For the text-containing cell, return its midpoint in (x, y) coordinate format. 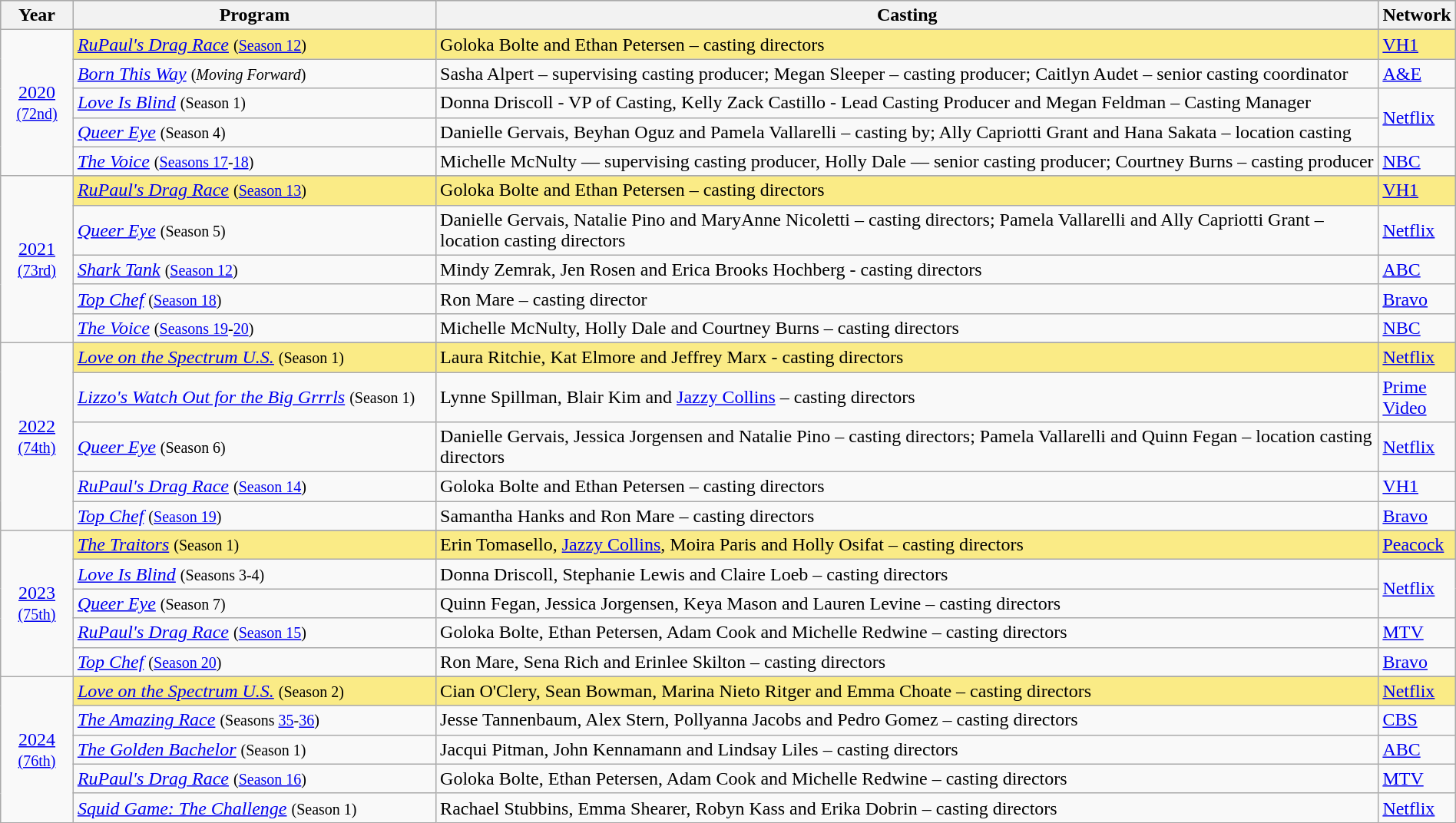
Rachael Stubbins, Emma Shearer, Robyn Kass and Erika Dobrin – casting directors (908, 808)
Top Chef (Season 18) (254, 299)
Danielle Gervais, Jessica Jorgensen and Natalie Pino – casting directors; Pamela Vallarelli and Quinn Fegan – location casting directors (908, 447)
Danielle Gervais, Beyhan Oguz and Pamela Vallarelli – casting by; Ally Capriotti Grant and Hana Sakata – location casting (908, 132)
The Voice (Seasons 19-20) (254, 328)
Ron Mare, Sena Rich and Erinlee Skilton – casting directors (908, 662)
Michelle McNulty, Holly Dale and Courtney Burns – casting directors (908, 328)
Top Chef (Season 19) (254, 516)
RuPaul's Drag Race (Season 12) (254, 45)
Casting (908, 15)
Lizzo's Watch Out for the Big Grrrls (Season 1) (254, 396)
2020(72nd) (37, 103)
RuPaul's Drag Race (Season 14) (254, 487)
Network (1417, 15)
Jacqui Pitman, John Kennamann and Lindsay Liles – casting directors (908, 749)
Program (254, 15)
2021(73rd) (37, 259)
2023(75th) (37, 603)
Donna Driscoll, Stephanie Lewis and Claire Loeb – casting directors (908, 574)
Love on the Spectrum U.S. (Season 1) (254, 357)
2024(76th) (37, 749)
Lynne Spillman, Blair Kim and Jazzy Collins – casting directors (908, 396)
Born This Way (Moving Forward) (254, 74)
Prime Video (1417, 396)
Sasha Alpert – supervising casting producer; Megan Sleeper – casting producer; Caitlyn Audet – senior casting coordinator (908, 74)
Squid Game: The Challenge (Season 1) (254, 808)
The Amazing Race (Seasons 35-36) (254, 720)
The Traitors (Season 1) (254, 545)
Danielle Gervais, Natalie Pino and MaryAnne Nicoletti – casting directors; Pamela Vallarelli and Ally Capriotti Grant – location casting directors (908, 230)
Ron Mare – casting director (908, 299)
Laura Ritchie, Kat Elmore and Jeffrey Marx - casting directors (908, 357)
Quinn Fegan, Jessica Jorgensen, Keya Mason and Lauren Levine – casting directors (908, 603)
The Golden Bachelor (Season 1) (254, 749)
Mindy Zemrak, Jen Rosen and Erica Brooks Hochberg - casting directors (908, 269)
A&E (1417, 74)
Queer Eye (Season 7) (254, 603)
Love on the Spectrum U.S. (Season 2) (254, 691)
Jesse Tannenbaum, Alex Stern, Pollyanna Jacobs and Pedro Gomez – casting directors (908, 720)
Love Is Blind (Season 1) (254, 103)
Michelle McNulty — supervising casting producer, Holly Dale — senior casting producer; Courtney Burns – casting producer (908, 161)
Queer Eye (Season 4) (254, 132)
Queer Eye (Season 6) (254, 447)
Year (37, 15)
RuPaul's Drag Race (Season 13) (254, 190)
Cian O'Clery, Sean Bowman, Marina Nieto Ritger and Emma Choate – casting directors (908, 691)
Samantha Hanks and Ron Mare – casting directors (908, 516)
Peacock (1417, 545)
Queer Eye (Season 5) (254, 230)
The Voice (Seasons 17-18) (254, 161)
Love Is Blind (Seasons 3-4) (254, 574)
RuPaul's Drag Race (Season 15) (254, 633)
CBS (1417, 720)
Erin Tomasello, Jazzy Collins, Moira Paris and Holly Osifat – casting directors (908, 545)
Shark Tank (Season 12) (254, 269)
RuPaul's Drag Race (Season 16) (254, 778)
Donna Driscoll - VP of Casting, Kelly Zack Castillo - Lead Casting Producer and Megan Feldman – Casting Manager (908, 103)
2022(74th) (37, 436)
Top Chef (Season 20) (254, 662)
